Locate the cell with the specified text and output its (X, Y) center coordinate. 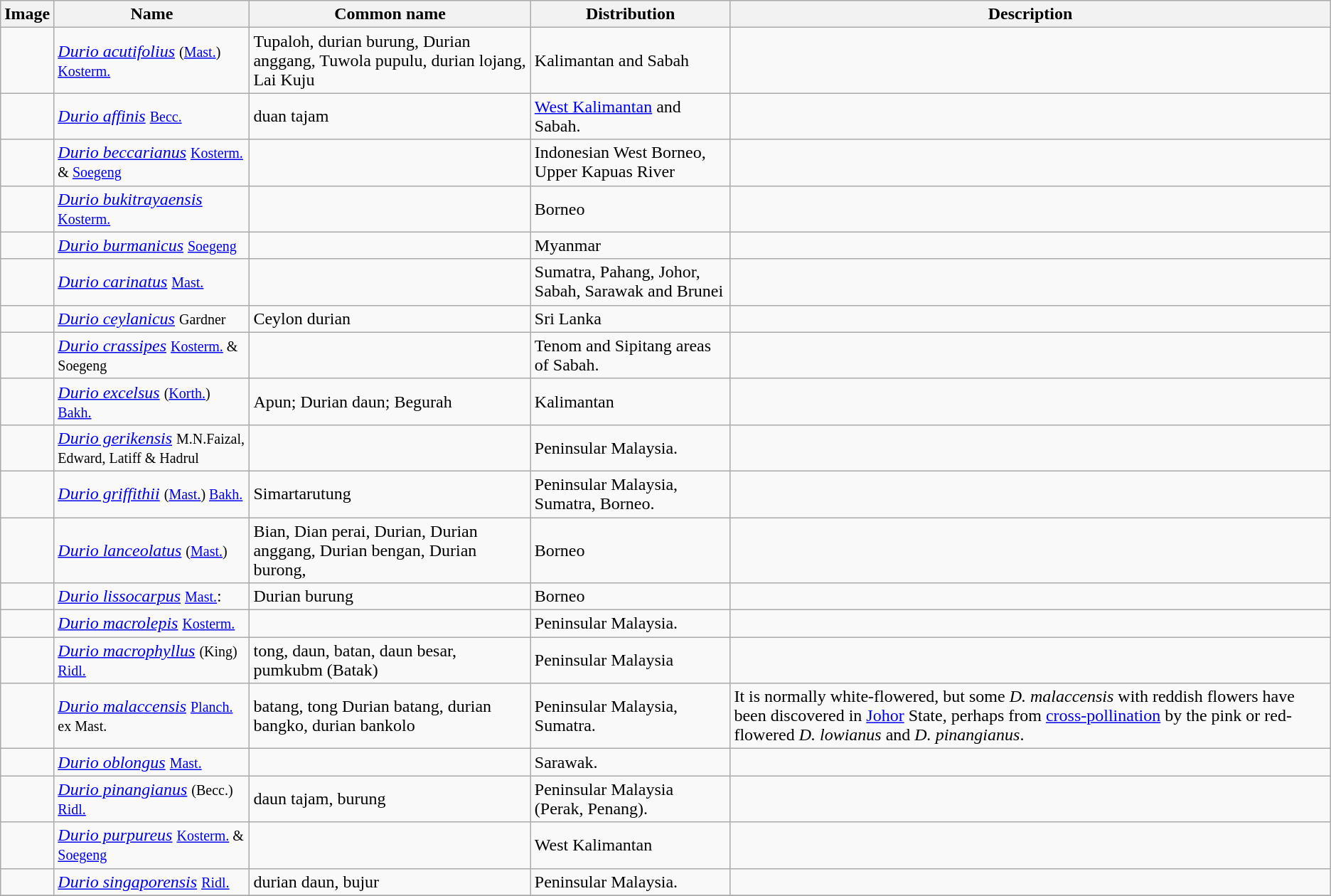
Image (27, 14)
Durio lanceolatus (Mast.) (152, 550)
Durio carinatus Mast. (152, 282)
Durio macrophyllus (King) Ridl. (152, 660)
Apun; Durian daun; Begurah (390, 401)
Durio singaporensis Ridl. (152, 882)
Durio macrolepis Kosterm. (152, 624)
Durio crassipes Kosterm. & Soegeng (152, 356)
Sri Lanka (630, 319)
Peninsular Malaysia (630, 660)
Description (1030, 14)
Durian burung (390, 597)
batang, tong Durian batang, durian bangko, durian bankolo (390, 716)
Indonesian West Borneo, Upper Kapuas River (630, 162)
Kalimantan and Sabah (630, 60)
Peninsular Malaysia, Sumatra. (630, 716)
Sarawak. (630, 762)
tong, daun, batan, daun besar, pumkubm (Batak) (390, 660)
Kalimantan (630, 401)
Durio purpureus Kosterm. & Soegeng (152, 845)
Simartarutung (390, 494)
West Kalimantan (630, 845)
Durio bukitrayaensis Kosterm. (152, 209)
Durio pinangianus (Becc.) Ridl. (152, 799)
Ceylon durian (390, 319)
Tupaloh, durian burung, Durian anggang, Tuwola pupulu, durian lojang, Lai Kuju (390, 60)
Tenom and Sipitang areas of Sabah. (630, 356)
Durio affinis Becc. (152, 117)
Peninsular Malaysia (Perak, Penang). (630, 799)
daun tajam, burung (390, 799)
Sumatra, Pahang, Johor, Sabah, Sarawak and Brunei (630, 282)
Durio lissocarpus Mast.: (152, 597)
Durio beccarianus Kosterm. & Soegeng (152, 162)
Durio excelsus (Korth.) Bakh. (152, 401)
Common name (390, 14)
Distribution (630, 14)
Durio burmanicus Soegeng (152, 245)
West Kalimantan and Sabah. (630, 117)
durian daun, bujur (390, 882)
Myanmar (630, 245)
Durio gerikensis M.N.Faizal, Edward, Latiff & Hadrul (152, 448)
Bian, Dian perai, Durian, Durian anggang, Durian bengan, Durian burong, (390, 550)
Durio griffithii (Mast.) Bakh. (152, 494)
Durio oblongus Mast. (152, 762)
Durio acutifolius (Mast.) Kosterm. (152, 60)
Peninsular Malaysia, Sumatra, Borneo. (630, 494)
Durio ceylanicus Gardner (152, 319)
Durio malaccensis Planch. ex Mast. (152, 716)
Name (152, 14)
duan tajam (390, 117)
